For the text-containing cell, return its midpoint in [X, Y] coordinate format. 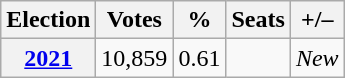
2021 [48, 58]
Election [48, 20]
New [317, 58]
Seats [258, 20]
Votes [134, 20]
+/– [317, 20]
% [200, 20]
10,859 [134, 58]
0.61 [200, 58]
